Detect which cell encompasses the target text, then output its [x, y] center coordinate. 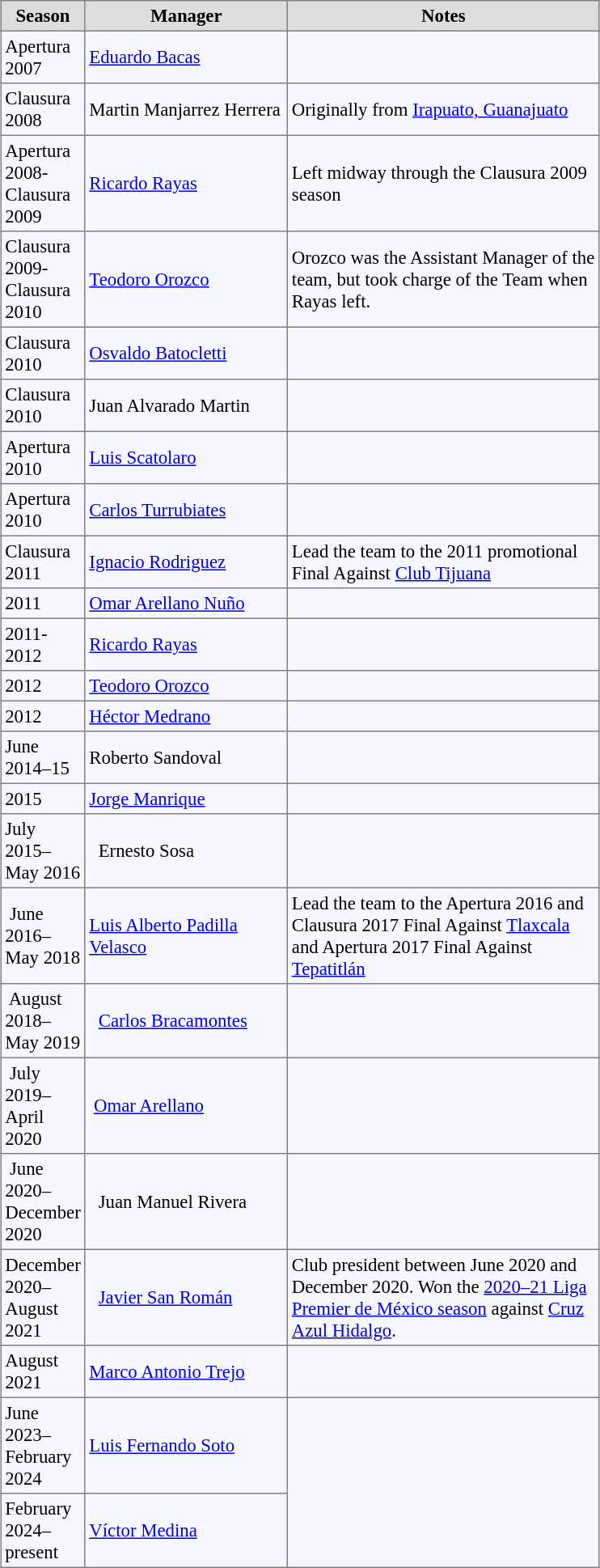
Osvaldo Batocletti [186, 353]
Luis Fernando Soto [186, 1445]
Notes [444, 16]
Left midway through the Clausura 2009 season [444, 183]
Apertura 2007 [43, 57]
Javier San Román [186, 1297]
July 2015–May 2016 [43, 851]
Omar Arellano Nuño [186, 604]
2015 [43, 799]
June 2020–December 2020 [43, 1201]
Juan Alvarado Martin [186, 405]
February 2024–present [43, 1531]
Roberto Sandoval [186, 757]
Héctor Medrano [186, 716]
Ernesto Sosa [186, 851]
Clausura 2008 [43, 109]
2011-2012 [43, 644]
Carlos Bracamontes [186, 1021]
Apertura 2008-Clausura 2009 [43, 183]
Carlos Turrubiates [186, 510]
2011 [43, 604]
Clausura 2011 [43, 562]
Originally from Irapuato, Guanajuato [444, 109]
August 2018–May 2019 [43, 1021]
June 2014–15 [43, 757]
Luis Alberto Padilla Velasco [186, 935]
December 2020–August 2021 [43, 1297]
August 2021 [43, 1371]
Clausura 2009-Clausura 2010 [43, 279]
Luis Scatolaro [186, 457]
Víctor Medina [186, 1531]
Season [43, 16]
Juan Manuel Rivera [186, 1201]
Eduardo Bacas [186, 57]
Omar Arellano [186, 1105]
Club president between June 2020 and December 2020. Won the 2020–21 Liga Premier de México season against Cruz Azul Hidalgo. [444, 1297]
June 2023–February 2024 [43, 1445]
Marco Antonio Trejo [186, 1371]
Lead the team to the Apertura 2016 and Clausura 2017 Final Against Tlaxcala and Apertura 2017 Final Against Tepatitlán [444, 935]
July 2019–April 2020 [43, 1105]
Orozco was the Assistant Manager of the team, but took charge of the Team when Rayas left. [444, 279]
Jorge Manrique [186, 799]
Lead the team to the 2011 promotional Final Against Club Tijuana [444, 562]
Manager [186, 16]
Martin Manjarrez Herrera [186, 109]
Ignacio Rodriguez [186, 562]
June 2016–May 2018 [43, 935]
